Return the [x, y] coordinate for the center point of the cell that contains the specified text.  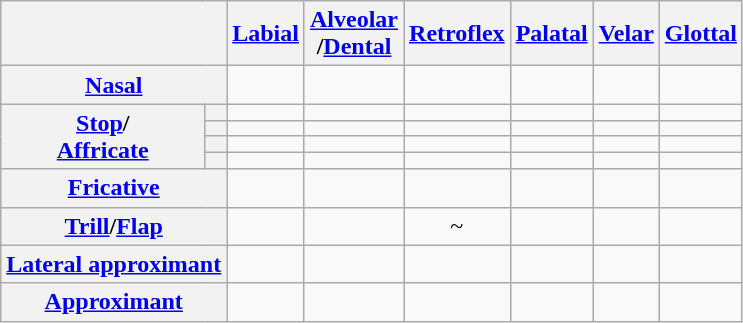
Fricative [114, 188]
~ [458, 226]
Lateral approximant [114, 264]
Retroflex [458, 34]
Alveolar/Dental [354, 34]
Labial [266, 34]
Trill/Flap [114, 226]
Stop/Affricate [103, 136]
Approximant [114, 302]
Palatal [552, 34]
Velar [626, 34]
Nasal [114, 85]
Glottal [700, 34]
